From the cell containing the given text, extract its center point as [x, y] coordinate. 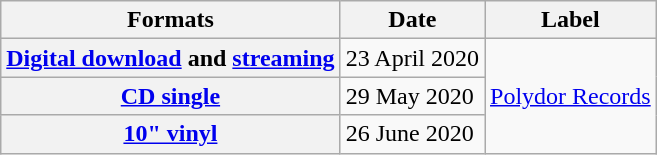
Label [570, 20]
Date [412, 20]
26 June 2020 [412, 134]
23 April 2020 [412, 58]
10" vinyl [170, 134]
Formats [170, 20]
Digital download and streaming [170, 58]
29 May 2020 [412, 96]
Polydor Records [570, 96]
CD single [170, 96]
